Detect which cell encompasses the target text, then output its [X, Y] center coordinate. 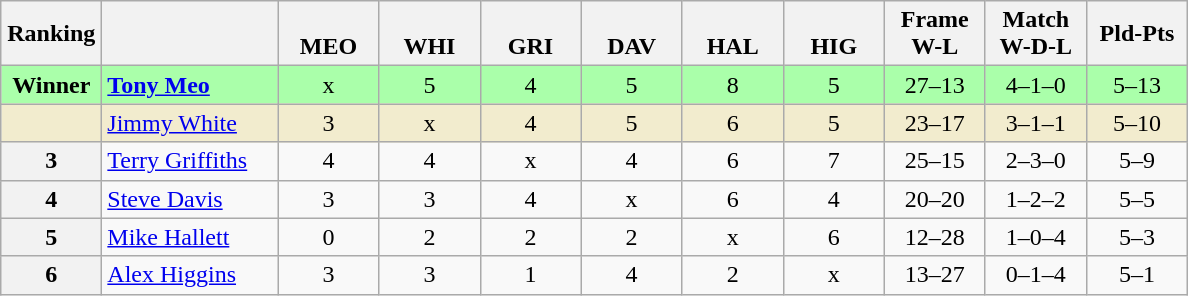
Steve Davis [190, 199]
Alex Higgins [190, 275]
1–0–4 [1036, 237]
MEO [328, 34]
5–13 [1136, 85]
7 [834, 161]
0–1–4 [1036, 275]
4–1–0 [1036, 85]
MatchW-D-L [1036, 34]
5–5 [1136, 199]
5–3 [1136, 237]
Pld-Pts [1136, 34]
Winner [52, 85]
5–10 [1136, 123]
27–13 [934, 85]
1 [530, 275]
Mike Hallett [190, 237]
Jimmy White [190, 123]
WHI [430, 34]
DAV [632, 34]
GRI [530, 34]
Ranking [52, 34]
HIG [834, 34]
23–17 [934, 123]
Terry Griffiths [190, 161]
1–2–2 [1036, 199]
2–3–0 [1036, 161]
25–15 [934, 161]
12–28 [934, 237]
FrameW-L [934, 34]
13–27 [934, 275]
HAL [732, 34]
5–9 [1136, 161]
0 [328, 237]
20–20 [934, 199]
8 [732, 85]
3–1–1 [1036, 123]
5–1 [1136, 275]
Tony Meo [190, 85]
